Return (X, Y) of the center of cell containing provided text 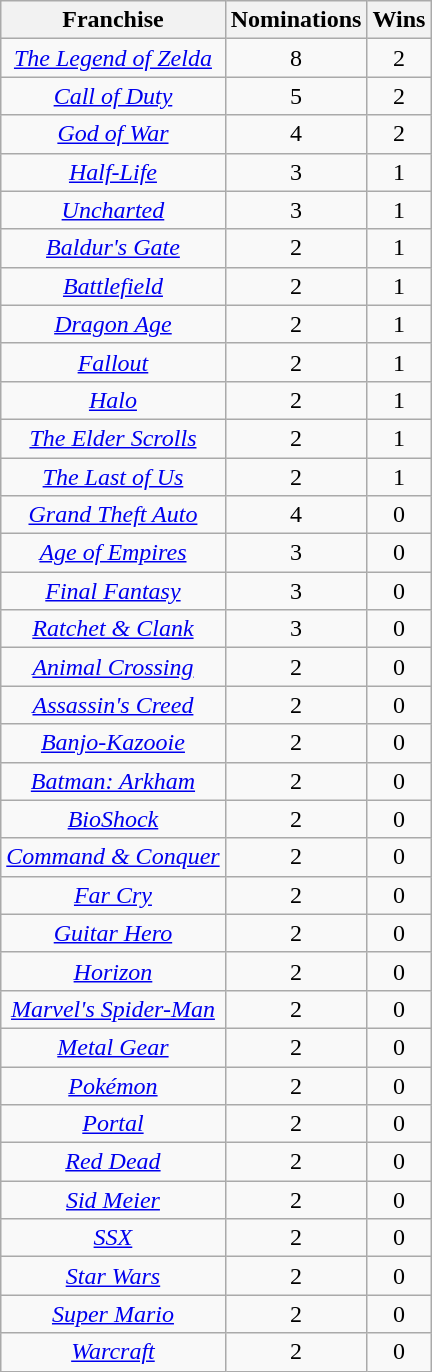
The Elder Scrolls (113, 438)
Metal Gear (113, 1047)
Call of Duty (113, 96)
Marvel's Spider-Man (113, 1009)
Final Fantasy (113, 591)
5 (296, 96)
Ratchet & Clank (113, 629)
Halo (113, 400)
Assassin's Creed (113, 705)
Animal Crossing (113, 667)
The Legend of Zelda (113, 58)
8 (296, 58)
Grand Theft Auto (113, 515)
Warcraft (113, 1352)
Far Cry (113, 895)
Super Mario (113, 1314)
Guitar Hero (113, 933)
Nominations (296, 20)
Fallout (113, 362)
Portal (113, 1124)
BioShock (113, 819)
Batman: Arkham (113, 781)
Banjo-Kazooie (113, 743)
Sid Meier (113, 1200)
Dragon Age (113, 324)
The Last of Us (113, 477)
Battlefield (113, 286)
SSX (113, 1238)
Half-Life (113, 172)
Star Wars (113, 1276)
God of War (113, 134)
Horizon (113, 971)
Age of Empires (113, 553)
Wins (399, 20)
Pokémon (113, 1085)
Command & Conquer (113, 857)
Baldur's Gate (113, 248)
Red Dead (113, 1162)
Franchise (113, 20)
Uncharted (113, 210)
